For the text-containing cell, return its midpoint in (x, y) coordinate format. 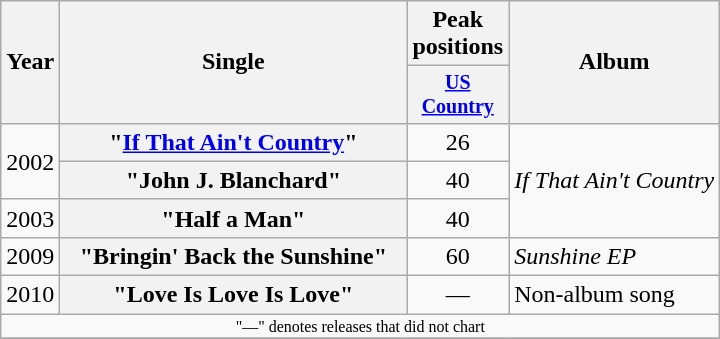
If That Ain't Country (614, 180)
Sunshine EP (614, 256)
US Country (458, 94)
"—" denotes releases that did not chart (360, 326)
"Half a Man" (234, 218)
2009 (30, 256)
"Love Is Love Is Love" (234, 295)
2002 (30, 161)
Peak positions (458, 34)
Album (614, 62)
"John J. Blanchard" (234, 180)
2003 (30, 218)
"Bringin' Back the Sunshine" (234, 256)
"If That Ain't Country" (234, 142)
— (458, 295)
60 (458, 256)
26 (458, 142)
Non-album song (614, 295)
Year (30, 62)
2010 (30, 295)
Single (234, 62)
